Scan for the cell matching the given text and deliver its (X, Y) coordinate at center. 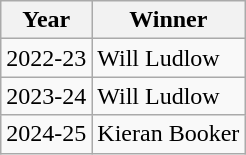
2024-25 (46, 134)
Year (46, 20)
Kieran Booker (168, 134)
2022-23 (46, 58)
Winner (168, 20)
2023-24 (46, 96)
